Determine the [x, y] coordinate at the center of the cell enclosing the given text.  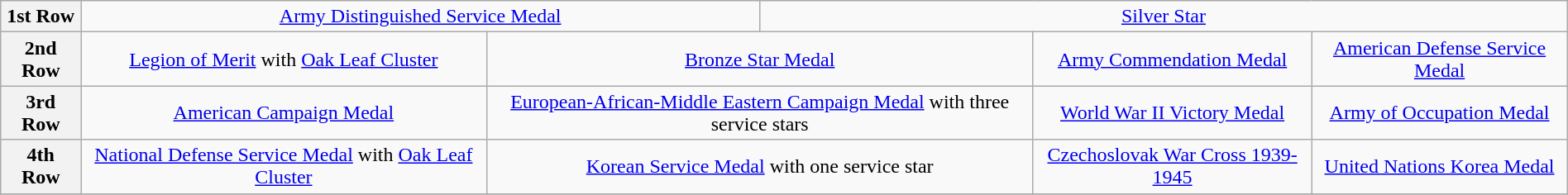
Army Commendation Medal [1173, 59]
World War II Victory Medal [1173, 112]
National Defense Service Medal with Oak Leaf Cluster [284, 167]
Bronze Star Medal [759, 59]
American Defense Service Medal [1439, 59]
4th Row [41, 167]
Army of Occupation Medal [1439, 112]
Silver Star [1164, 17]
Czechoslovak War Cross 1939-1945 [1173, 167]
3rd Row [41, 112]
United Nations Korea Medal [1439, 167]
American Campaign Medal [284, 112]
Army Distinguished Service Medal [420, 17]
2nd Row [41, 59]
Legion of Merit with Oak Leaf Cluster [284, 59]
1st Row [41, 17]
Korean Service Medal with one service star [759, 167]
European-African-Middle Eastern Campaign Medal with three service stars [759, 112]
